Provide the (x, y) coordinate of the cell's center where the given text is located.  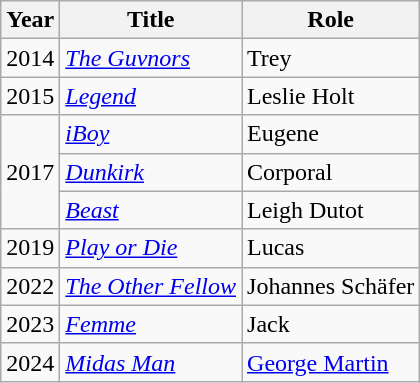
Lucas (331, 248)
Play or Die (151, 248)
2019 (30, 248)
Eugene (331, 134)
Femme (151, 324)
Year (30, 20)
2015 (30, 96)
George Martin (331, 362)
iBoy (151, 134)
Beast (151, 210)
Trey (331, 58)
The Guvnors (151, 58)
Jack (331, 324)
Corporal (331, 172)
2024 (30, 362)
Legend (151, 96)
Dunkirk (151, 172)
Title (151, 20)
Role (331, 20)
2017 (30, 172)
2014 (30, 58)
Johannes Schäfer (331, 286)
Midas Man (151, 362)
2023 (30, 324)
Leigh Dutot (331, 210)
The Other Fellow (151, 286)
Leslie Holt (331, 96)
2022 (30, 286)
